Pinpoint the cell where the given text exists, returning its [X, Y] midpoint coordinate. 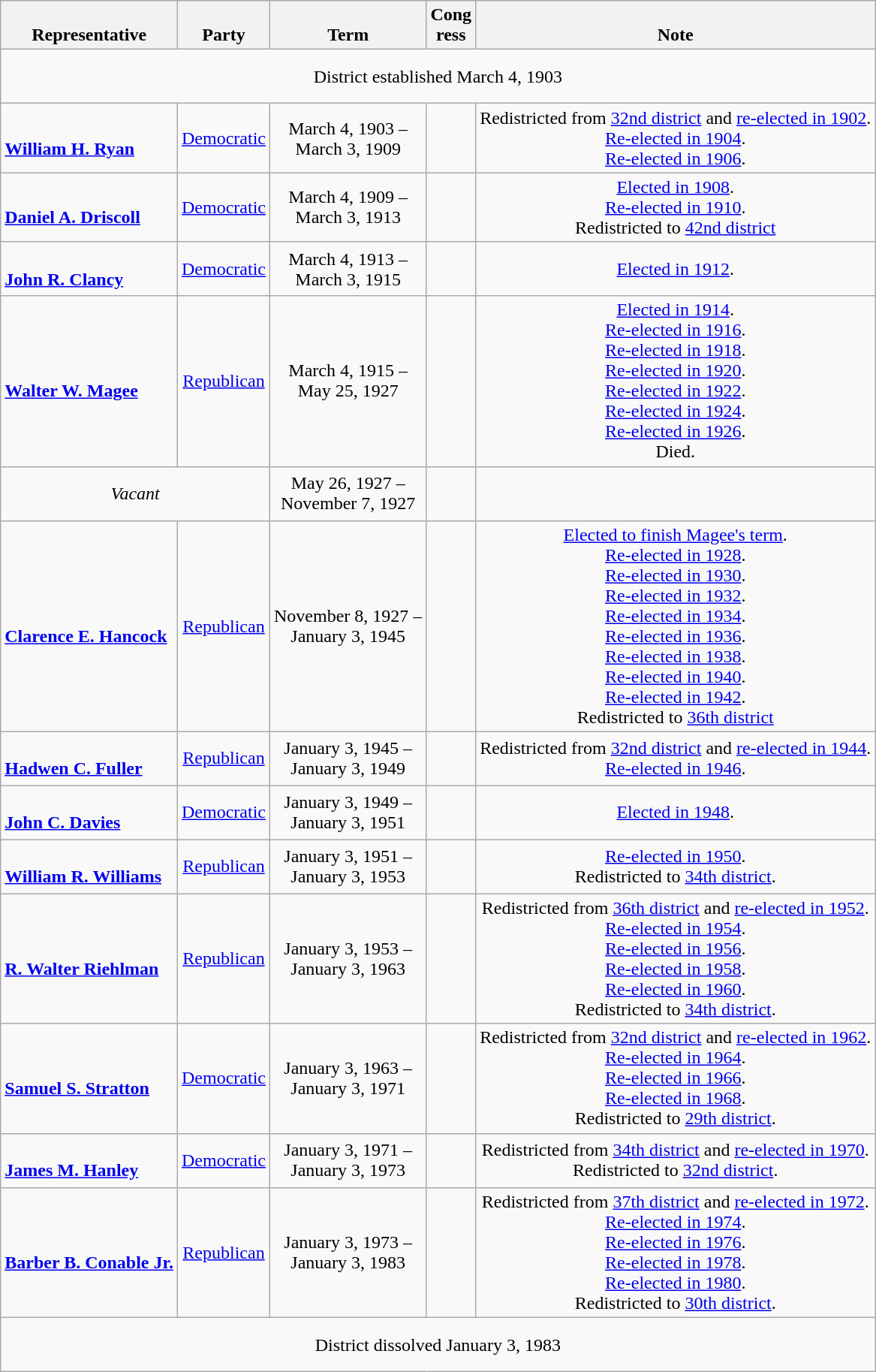
Hadwen C. Fuller [89, 758]
January 3, 1951 – January 3, 1953 [348, 867]
Redistricted from 32nd district and re-elected in 1902.Re-elected in 1904.Re-elected in 1906. [676, 138]
Elected in 1912. [676, 269]
Term [348, 26]
Redistricted from 32nd district and re-elected in 1962.Re-elected in 1964.Re-elected in 1966.Re-elected in 1968.Redistricted to 29th district. [676, 1078]
January 3, 1953 – January 3, 1963 [348, 958]
Clarence E. Hancock [89, 626]
Walter W. Magee [89, 381]
Barber B. Conable Jr. [89, 1253]
January 3, 1963 – January 3, 1971 [348, 1078]
Note [676, 26]
Vacant [135, 493]
John R. Clancy [89, 269]
January 3, 1971 – January 3, 1973 [348, 1160]
March 4, 1903 – March 3, 1909 [348, 138]
James M. Hanley [89, 1160]
R. Walter Riehlman [89, 958]
January 3, 1945 – January 3, 1949 [348, 758]
Elected in 1914.Re-elected in 1916.Re-elected in 1918.Re-elected in 1920.Re-elected in 1922.Re-elected in 1924.Re-elected in 1926.Died. [676, 381]
March 4, 1909 – March 3, 1913 [348, 207]
May 26, 1927 – November 7, 1927 [348, 493]
District dissolved January 3, 1983 [438, 1344]
November 8, 1927 – January 3, 1945 [348, 626]
Elected in 1908.Re-elected in 1910.Redistricted to 42nd district [676, 207]
Elected in 1948. [676, 813]
Redistricted from 34th district and re-elected in 1970. Redistricted to 32nd district. [676, 1160]
March 4, 1915 – May 25, 1927 [348, 381]
Daniel A. Driscoll [89, 207]
Party [224, 26]
Representative [89, 26]
William R. Williams [89, 867]
Congress [451, 26]
Redistricted from 32nd district and re-elected in 1944.Re-elected in 1946. [676, 758]
John C. Davies [89, 813]
William H. Ryan [89, 138]
District established March 4, 1903 [438, 77]
Samuel S. Stratton [89, 1078]
March 4, 1913 – March 3, 1915 [348, 269]
Re-elected in 1950.Redistricted to 34th district. [676, 867]
January 3, 1949 – January 3, 1951 [348, 813]
January 3, 1973 – January 3, 1983 [348, 1253]
